Return the (x, y) coordinate for the center point of the cell that contains the specified text.  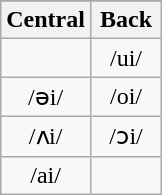
/oi/ (126, 97)
/ui/ (126, 58)
/ʌi/ (46, 136)
/ɔi/ (126, 136)
/əi/ (46, 97)
Back (126, 20)
/ai/ (46, 175)
Central (46, 20)
